Return the [x, y] coordinate for the center point of the cell that contains the specified text.  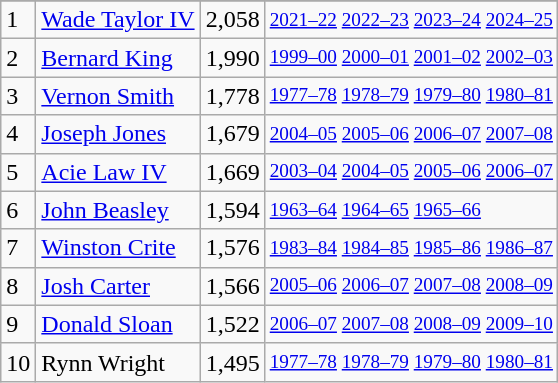
Donald Sloan [118, 324]
1,669 [232, 172]
2021–22 2022–23 2023–24 2024–25 [411, 20]
1,778 [232, 96]
10 [18, 362]
6 [18, 210]
4 [18, 134]
1 [18, 20]
1963–64 1964–65 1965–66 [411, 210]
1999–00 2000–01 2001–02 2002–03 [411, 58]
1,522 [232, 324]
7 [18, 248]
1,495 [232, 362]
8 [18, 286]
Acie Law IV [118, 172]
Winston Crite [118, 248]
1983–84 1984–85 1985–86 1986–87 [411, 248]
1,594 [232, 210]
5 [18, 172]
1,679 [232, 134]
1,576 [232, 248]
Joseph Jones [118, 134]
2 [18, 58]
9 [18, 324]
Vernon Smith [118, 96]
1,990 [232, 58]
John Beasley [118, 210]
2006–07 2007–08 2008–09 2009–10 [411, 324]
2005–06 2006–07 2007–08 2008–09 [411, 286]
Wade Taylor IV [118, 20]
3 [18, 96]
Rynn Wright [118, 362]
2,058 [232, 20]
2003–04 2004–05 2005–06 2006–07 [411, 172]
2004–05 2005–06 2006–07 2007–08 [411, 134]
1,566 [232, 286]
Bernard King [118, 58]
Josh Carter [118, 286]
